Find where the given text appears and provide that cell's center as (X, Y) coordinate. 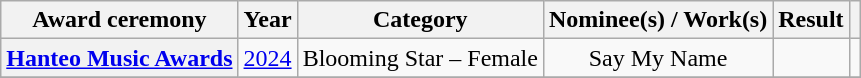
Category (420, 20)
Say My Name (658, 58)
Award ceremony (120, 20)
Nominee(s) / Work(s) (658, 20)
Year (268, 20)
Hanteo Music Awards (120, 58)
Blooming Star – Female (420, 58)
Result (811, 20)
2024 (268, 58)
